Identify which cell holds the provided text, then report its (X, Y) central coordinate. 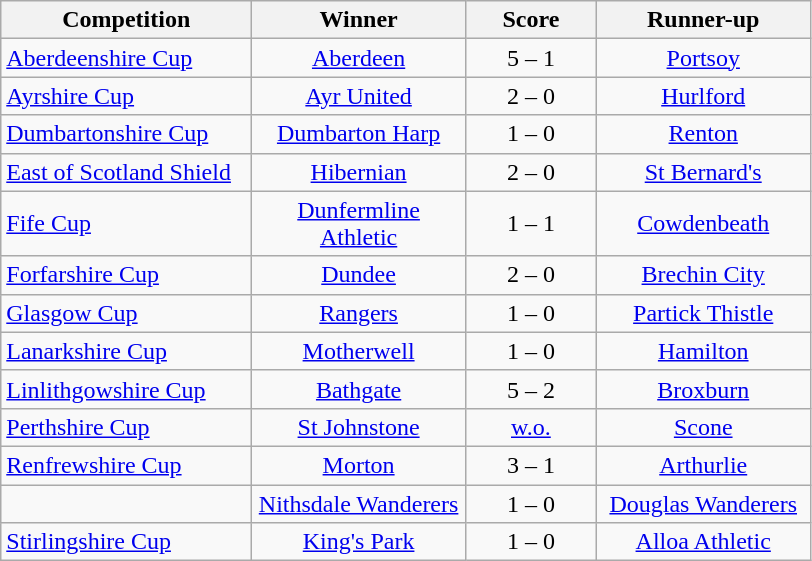
Winner (359, 20)
Motherwell (359, 351)
Aberdeen (359, 58)
Partick Thistle (703, 313)
Bathgate (359, 389)
Alloa Athletic (703, 542)
Hamilton (703, 351)
w.o. (530, 427)
Fife Cup (126, 224)
Stirlingshire Cup (126, 542)
Linlithgowshire Cup (126, 389)
Aberdeenshire Cup (126, 58)
Lanarkshire Cup (126, 351)
Competition (126, 20)
Nithsdale Wanderers (359, 503)
East of Scotland Shield (126, 172)
Hibernian (359, 172)
King's Park (359, 542)
Renton (703, 134)
Dumbartonshire Cup (126, 134)
Dundee (359, 275)
Arthurlie (703, 465)
Glasgow Cup (126, 313)
Douglas Wanderers (703, 503)
Morton (359, 465)
Ayrshire Cup (126, 96)
3 – 1 (530, 465)
Perthshire Cup (126, 427)
Runner-up (703, 20)
Forfarshire Cup (126, 275)
Scone (703, 427)
St Johnstone (359, 427)
5 – 1 (530, 58)
Portsoy (703, 58)
Dunfermline Athletic (359, 224)
Hurlford (703, 96)
Brechin City (703, 275)
Dumbarton Harp (359, 134)
5 – 2 (530, 389)
1 – 1 (530, 224)
St Bernard's (703, 172)
Score (530, 20)
Broxburn (703, 389)
Cowdenbeath (703, 224)
Renfrewshire Cup (126, 465)
Ayr United (359, 96)
Rangers (359, 313)
